For the text-containing cell, return its midpoint in (X, Y) coordinate format. 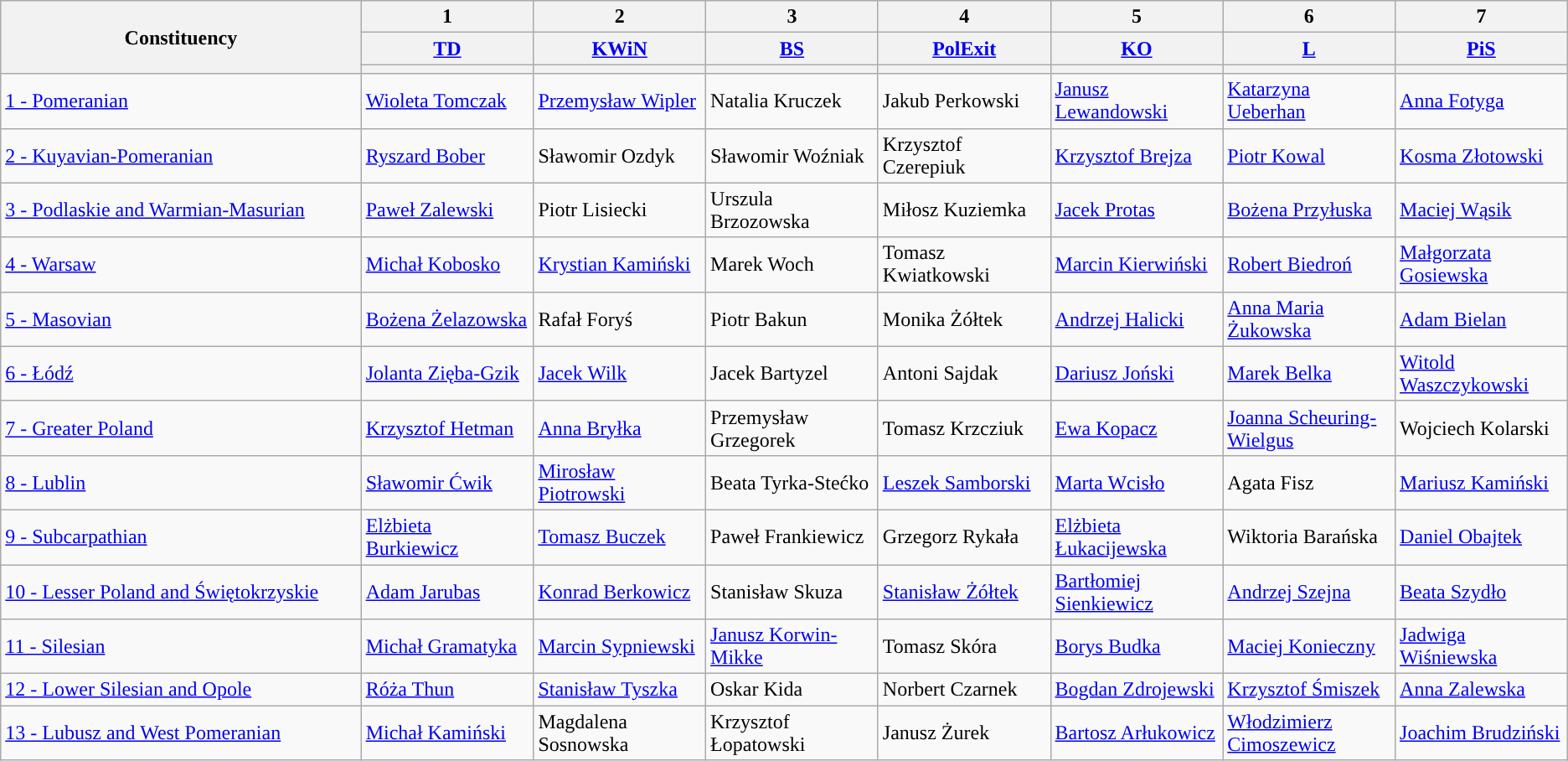
Tomasz Krzcziuk (964, 427)
Piotr Lisiecki (620, 210)
1 - Pomeranian (181, 101)
Tomasz Skóra (964, 647)
KWiN (620, 49)
12 - Lower Silesian and Opole (181, 690)
3 (792, 17)
Katarzyna Ueberhan (1309, 101)
Joanna Scheuring-Wielgus (1309, 427)
Robert Biedroń (1309, 265)
Jakub Perkowski (964, 101)
Bożena Żelazowska (447, 318)
Adam Bielan (1482, 318)
10 - Lesser Poland and Świętokrzyskie (181, 592)
Sławomir Ozdyk (620, 156)
Bożena Przyłuska (1309, 210)
Beata Tyrka-Stećko (792, 483)
Przemysław Wipler (620, 101)
Sławomir Ćwik (447, 483)
Janusz Żurek (964, 733)
Anna Maria Żukowska (1309, 318)
Jacek Protas (1137, 210)
Paweł Frankiewicz (792, 536)
7 (1482, 17)
Jacek Wilk (620, 374)
Bartosz Arłukowicz (1137, 733)
Kosma Złotowski (1482, 156)
Andrzej Szejna (1309, 592)
3 - Podlaskie and Warmian-Masurian (181, 210)
Wiktoria Barańska (1309, 536)
Paweł Zalewski (447, 210)
Witold Waszczykowski (1482, 374)
Maciej Wąsik (1482, 210)
Michał Kobosko (447, 265)
Natalia Kruczek (792, 101)
Marcin Sypniewski (620, 647)
Krzysztof Łopatowski (792, 733)
Adam Jarubas (447, 592)
5 (1137, 17)
L (1309, 49)
Dariusz Joński (1137, 374)
Anna Bryłka (620, 427)
Daniel Obajtek (1482, 536)
Krzysztof Hetman (447, 427)
Janusz Lewandowski (1137, 101)
Stanisław Tyszka (620, 690)
Stanisław Skuza (792, 592)
11 - Silesian (181, 647)
Maciej Konieczny (1309, 647)
Marek Woch (792, 265)
Joachim Brudziński (1482, 733)
5 - Masovian (181, 318)
Konrad Berkowicz (620, 592)
Krzysztof Brejza (1137, 156)
4 (964, 17)
Bartłomiej Sienkiewicz (1137, 592)
Anna Fotyga (1482, 101)
4 - Warsaw (181, 265)
7 - Greater Poland (181, 427)
8 - Lublin (181, 483)
Krzysztof Śmiszek (1309, 690)
Elżbieta Burkiewicz (447, 536)
Antoni Sajdak (964, 374)
Marek Belka (1309, 374)
Magdalena Sosnowska (620, 733)
1 (447, 17)
Stanisław Żółtek (964, 592)
Jacek Bartyzel (792, 374)
Agata Fisz (1309, 483)
Róża Thun (447, 690)
Borys Budka (1137, 647)
Małgorzata Gosiewska (1482, 265)
Miłosz Kuziemka (964, 210)
Piotr Bakun (792, 318)
Elżbieta Łukacijewska (1137, 536)
Włodzimierz Cimoszewicz (1309, 733)
Janusz Korwin-Mikke (792, 647)
Tomasz Buczek (620, 536)
Beata Szydło (1482, 592)
Norbert Czarnek (964, 690)
Jadwiga Wiśniewska (1482, 647)
Anna Zalewska (1482, 690)
PiS (1482, 49)
Krzysztof Czerepiuk (964, 156)
Marcin Kierwiński (1137, 265)
TD (447, 49)
PolExit (964, 49)
Tomasz Kwiatkowski (964, 265)
Grzegorz Rykała (964, 536)
6 (1309, 17)
13 - Lubusz and West Pomeranian (181, 733)
Marta Wcisło (1137, 483)
Krystian Kamiński (620, 265)
Mariusz Kamiński (1482, 483)
Bogdan Zdrojewski (1137, 690)
Ewa Kopacz (1137, 427)
KO (1137, 49)
Wojciech Kolarski (1482, 427)
Sławomir Woźniak (792, 156)
Jolanta Zięba-Gzik (447, 374)
Przemysław Grzegorek (792, 427)
6 - Łódź (181, 374)
Leszek Samborski (964, 483)
Andrzej Halicki (1137, 318)
Oskar Kida (792, 690)
2 - Kuyavian-Pomeranian (181, 156)
Michał Kamiński (447, 733)
Urszula Brzozowska (792, 210)
Piotr Kowal (1309, 156)
Wioleta Tomczak (447, 101)
BS (792, 49)
2 (620, 17)
Ryszard Bober (447, 156)
Rafał Foryś (620, 318)
9 - Subcarpathian (181, 536)
Mirosław Piotrowski (620, 483)
Michał Gramatyka (447, 647)
Constituency (181, 37)
Monika Żółtek (964, 318)
